For the text-containing cell, return its midpoint in (x, y) coordinate format. 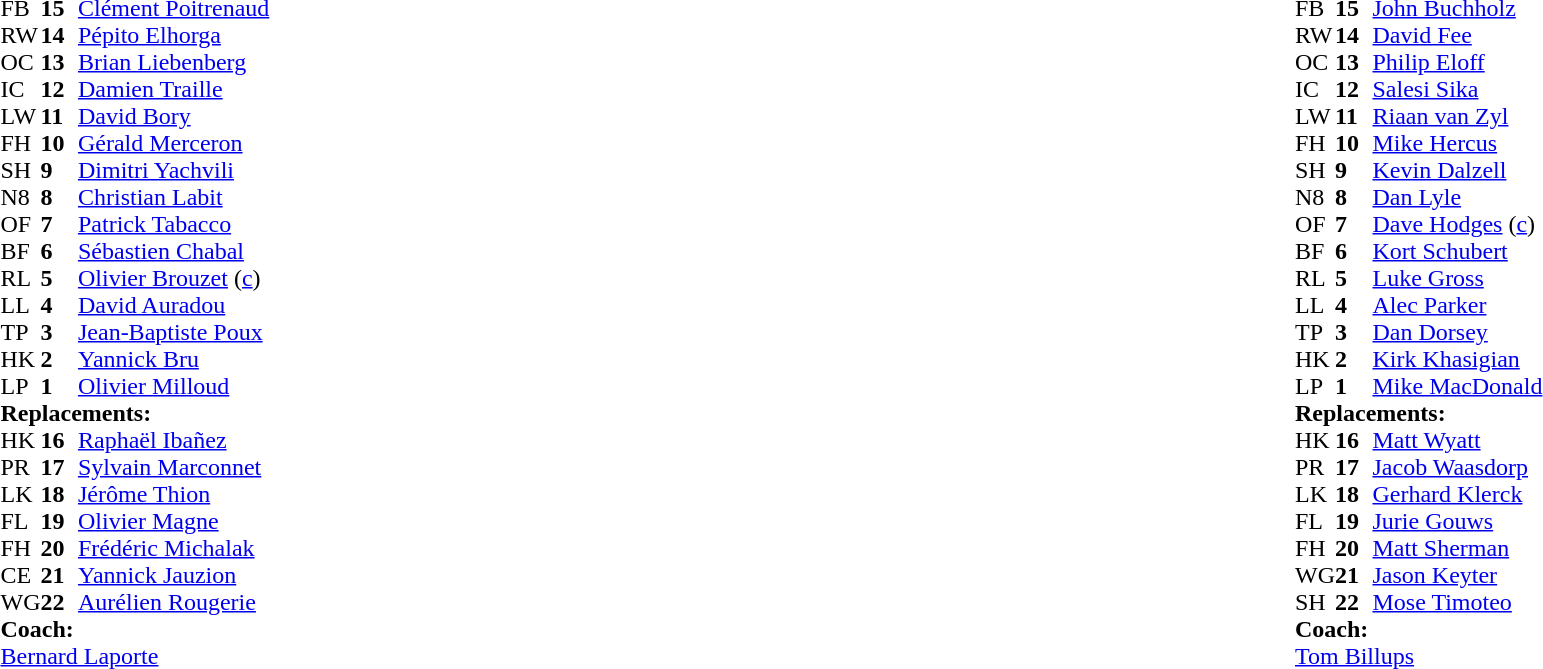
Gerhard Klerck (1457, 494)
Frédéric Michalak (174, 548)
Mike MacDonald (1457, 386)
Luke Gross (1457, 278)
Riaan van Zyl (1457, 116)
Christian Labit (174, 198)
Bernard Laporte (134, 656)
Jean-Baptiste Poux (174, 332)
Jacob Waasdorp (1457, 468)
Philip Eloff (1457, 62)
Dave Hodges (c) (1457, 224)
Sylvain Marconnet (174, 468)
Dan Lyle (1457, 198)
Jérôme Thion (174, 494)
Jason Keyter (1457, 576)
Kevin Dalzell (1457, 170)
Yannick Jauzion (174, 576)
Salesi Sika (1457, 90)
Dan Dorsey (1457, 332)
Yannick Bru (174, 360)
Brian Liebenberg (174, 62)
Mose Timoteo (1457, 602)
Matt Wyatt (1457, 440)
CE (20, 576)
Dimitri Yachvili (174, 170)
Olivier Magne (174, 522)
Mike Hercus (1457, 144)
Damien Traille (174, 90)
David Bory (174, 116)
Kirk Khasigian (1457, 360)
Kort Schubert (1457, 252)
Patrick Tabacco (174, 224)
Jurie Gouws (1457, 522)
Matt Sherman (1457, 548)
Olivier Brouzet (c) (174, 278)
Pépito Elhorga (174, 36)
Alec Parker (1457, 306)
Tom Billups (1418, 656)
David Auradou (174, 306)
Raphaël Ibañez (174, 440)
David Fee (1457, 36)
Sébastien Chabal (174, 252)
Aurélien Rougerie (174, 602)
Olivier Milloud (174, 386)
Gérald Merceron (174, 144)
